Return the [x, y] coordinate for the center point of the cell that contains the specified text.  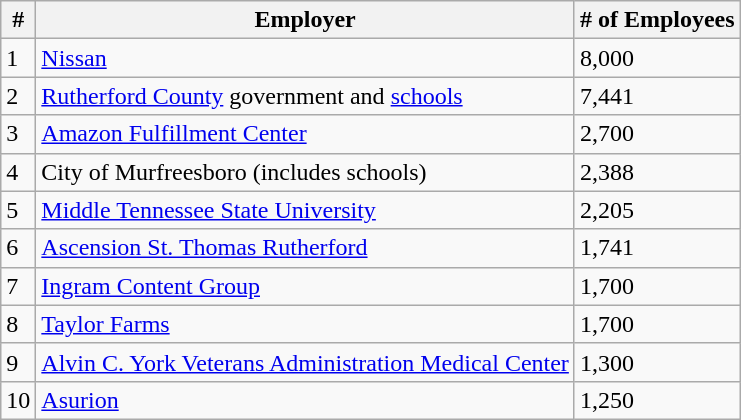
8 [18, 324]
7 [18, 286]
# of Employees [657, 20]
Middle Tennessee State University [306, 210]
Ascension St. Thomas Rutherford [306, 248]
1,741 [657, 248]
9 [18, 362]
City of Murfreesboro (includes schools) [306, 172]
# [18, 20]
2,205 [657, 210]
7,441 [657, 96]
Amazon Fulfillment Center [306, 134]
Alvin C. York Veterans Administration Medical Center [306, 362]
Asurion [306, 400]
Nissan [306, 58]
Ingram Content Group [306, 286]
4 [18, 172]
1,300 [657, 362]
3 [18, 134]
Rutherford County government and schools [306, 96]
2 [18, 96]
10 [18, 400]
6 [18, 248]
2,388 [657, 172]
Taylor Farms [306, 324]
5 [18, 210]
Employer [306, 20]
8,000 [657, 58]
1,250 [657, 400]
1 [18, 58]
2,700 [657, 134]
